From the cell containing the given text, extract its center point as (X, Y) coordinate. 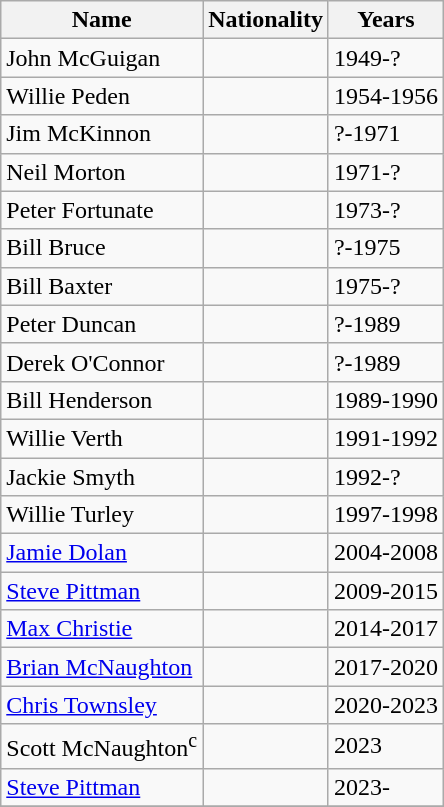
2023 (386, 746)
1971-? (386, 172)
Years (386, 20)
1975-? (386, 286)
1989-1990 (386, 400)
Jim McKinnon (102, 134)
Max Christie (102, 629)
1992-? (386, 477)
Brian McNaughton (102, 667)
2014-2017 (386, 629)
Derek O'Connor (102, 362)
2017-2020 (386, 667)
Jackie Smyth (102, 477)
Bill Bruce (102, 248)
2023- (386, 787)
John McGuigan (102, 58)
Jamie Dolan (102, 553)
2009-2015 (386, 591)
?-1975 (386, 248)
?-1971 (386, 134)
Peter Duncan (102, 324)
1997-1998 (386, 515)
Bill Baxter (102, 286)
Name (102, 20)
1991-1992 (386, 438)
Peter Fortunate (102, 210)
Willie Turley (102, 515)
1973-? (386, 210)
2004-2008 (386, 553)
Bill Henderson (102, 400)
Neil Morton (102, 172)
Chris Townsley (102, 705)
Scott McNaughtonc (102, 746)
Willie Verth (102, 438)
Willie Peden (102, 96)
1954-1956 (386, 96)
1949-? (386, 58)
2020-2023 (386, 705)
Nationality (266, 20)
